Extract the (X, Y) coordinate from the center of the cell holding the provided text.  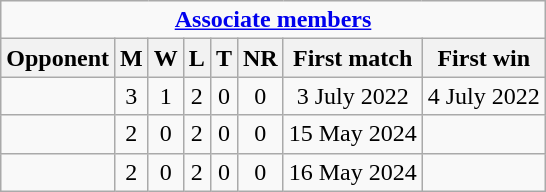
NR (260, 58)
T (224, 58)
3 (132, 96)
Associate members (274, 20)
1 (166, 96)
15 May 2024 (352, 134)
Opponent (58, 58)
First match (352, 58)
M (132, 58)
L (196, 58)
4 July 2022 (484, 96)
16 May 2024 (352, 172)
3 July 2022 (352, 96)
W (166, 58)
First win (484, 58)
